Search for the cell housing the specified text and yield its (x, y) center coordinate. 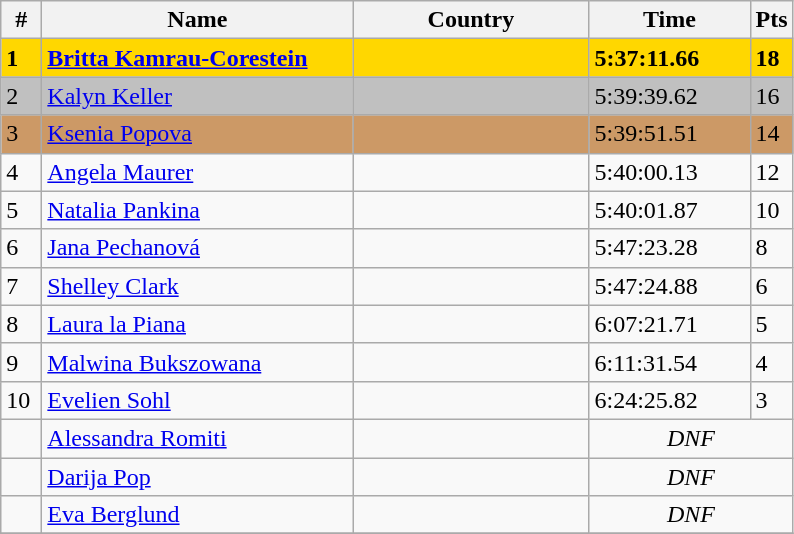
# (22, 20)
7 (22, 286)
Eva Berglund (198, 515)
5:40:01.87 (670, 210)
Britta Kamrau-Corestein (198, 58)
16 (772, 96)
18 (772, 58)
14 (772, 134)
Evelien Sohl (198, 400)
6:11:31.54 (670, 362)
1 (22, 58)
Natalia Pankina (198, 210)
Darija Pop (198, 477)
5:39:51.51 (670, 134)
12 (772, 172)
5:39:39.62 (670, 96)
2 (22, 96)
Shelley Clark (198, 286)
6:07:21.71 (670, 324)
Country (471, 20)
Kalyn Keller (198, 96)
Pts (772, 20)
Jana Pechanová (198, 248)
Name (198, 20)
5:47:23.28 (670, 248)
Alessandra Romiti (198, 438)
Ksenia Popova (198, 134)
5:47:24.88 (670, 286)
Time (670, 20)
Malwina Bukszowana (198, 362)
5:37:11.66 (670, 58)
Angela Maurer (198, 172)
Laura la Piana (198, 324)
6:24:25.82 (670, 400)
5:40:00.13 (670, 172)
9 (22, 362)
